Pinpoint the cell where the given text exists, returning its [X, Y] midpoint coordinate. 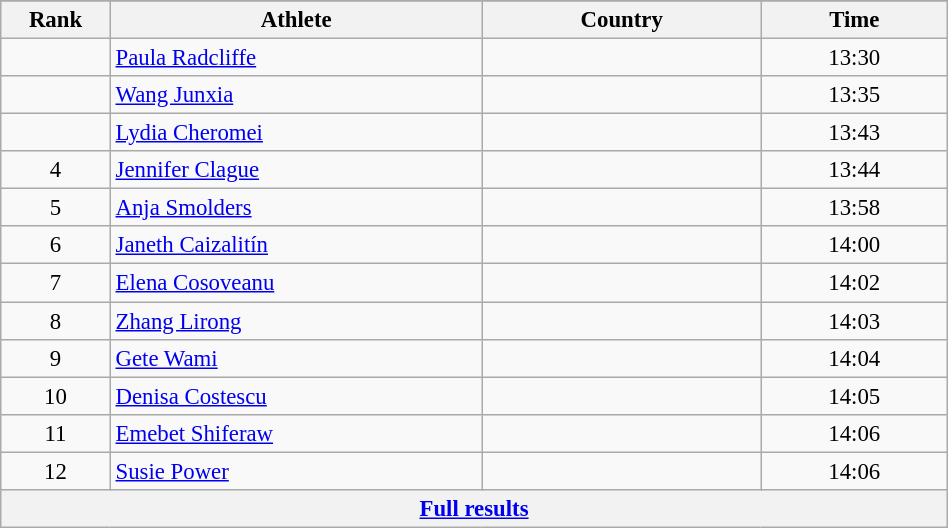
Paula Radcliffe [296, 58]
Denisa Costescu [296, 396]
4 [56, 170]
14:00 [854, 245]
Time [854, 20]
Athlete [296, 20]
9 [56, 358]
13:43 [854, 133]
11 [56, 433]
Susie Power [296, 471]
10 [56, 396]
7 [56, 283]
Gete Wami [296, 358]
12 [56, 471]
8 [56, 321]
5 [56, 208]
14:03 [854, 321]
Anja Smolders [296, 208]
Full results [474, 509]
Rank [56, 20]
14:05 [854, 396]
Country [622, 20]
Janeth Caizalitín [296, 245]
Emebet Shiferaw [296, 433]
13:35 [854, 95]
Wang Junxia [296, 95]
Elena Cosoveanu [296, 283]
13:44 [854, 170]
6 [56, 245]
Jennifer Clague [296, 170]
14:04 [854, 358]
Zhang Lirong [296, 321]
Lydia Cheromei [296, 133]
13:30 [854, 58]
13:58 [854, 208]
14:02 [854, 283]
